Return (X, Y) of the center of cell containing provided text 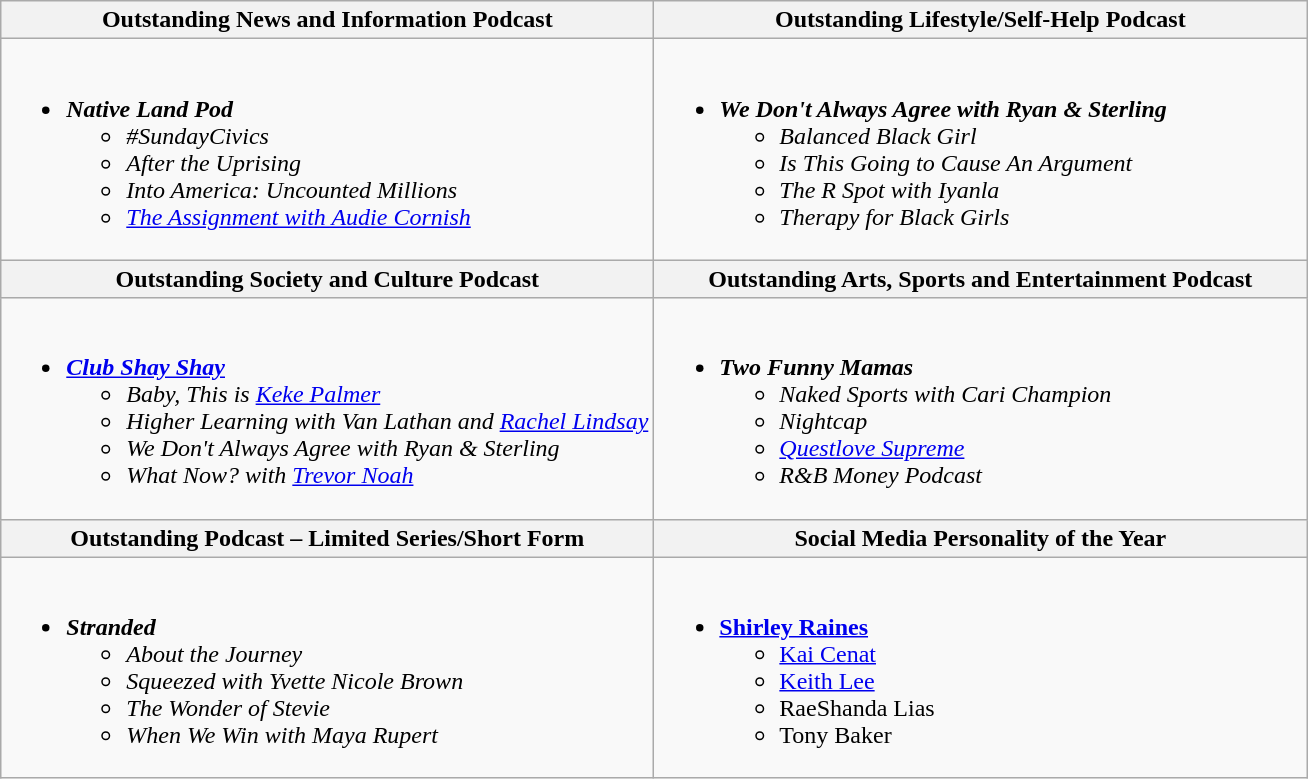
Outstanding Podcast – Limited Series/Short Form (328, 538)
Outstanding Lifestyle/Self-Help Podcast (980, 20)
Shirley RainesKai CenatKeith LeeRaeShanda LiasTony Baker (980, 668)
Outstanding Arts, Sports and Entertainment Podcast (980, 279)
We Don't Always Agree with Ryan & SterlingBalanced Black GirlIs This Going to Cause An ArgumentThe R Spot with IyanlaTherapy for Black Girls (980, 150)
Two Funny MamasNaked Sports with Cari ChampionNightcapQuestlove SupremeR&B Money Podcast (980, 408)
StrandedAbout the JourneySqueezed with Yvette Nicole BrownThe Wonder of StevieWhen We Win with Maya Rupert (328, 668)
Native Land Pod#SundayCivicsAfter the UprisingInto America: Uncounted MillionsThe Assignment with Audie Cornish (328, 150)
Social Media Personality of the Year (980, 538)
Outstanding Society and Culture Podcast (328, 279)
Outstanding News and Information Podcast (328, 20)
